Provide the [x, y] coordinate of the cell's center where the given text is located.  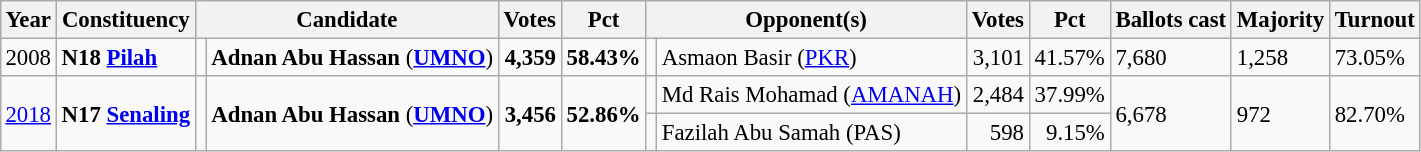
3,456 [530, 114]
Year [28, 20]
Turnout [1374, 20]
2018 [28, 114]
4,359 [530, 57]
52.86% [604, 114]
Constituency [126, 20]
N17 Senaling [126, 114]
N18 Pilah [126, 57]
Ballots cast [1170, 20]
3,101 [998, 57]
Fazilah Abu Samah (PAS) [811, 133]
82.70% [1374, 114]
972 [1280, 114]
Candidate [346, 20]
9.15% [1070, 133]
73.05% [1374, 57]
58.43% [604, 57]
Majority [1280, 20]
7,680 [1170, 57]
Md Rais Mohamad (AMANAH) [811, 95]
598 [998, 133]
Asmaon Basir (PKR) [811, 57]
37.99% [1070, 95]
2008 [28, 57]
6,678 [1170, 114]
Opponent(s) [806, 20]
2,484 [998, 95]
1,258 [1280, 57]
41.57% [1070, 57]
